Search for the cell housing the specified text and yield its [x, y] center coordinate. 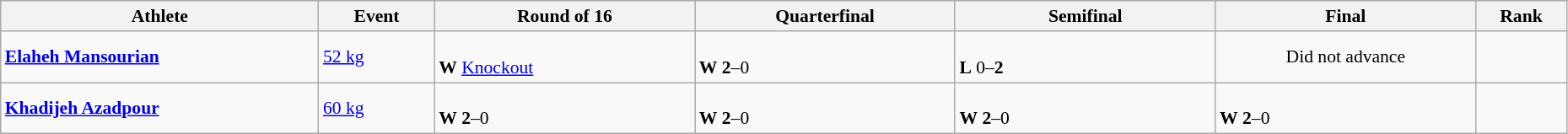
Khadijeh Azadpour [160, 108]
52 kg [376, 57]
60 kg [376, 108]
Elaheh Mansourian [160, 57]
Athlete [160, 16]
Semifinal [1085, 16]
Rank [1522, 16]
L 0–2 [1085, 57]
Did not advance [1346, 57]
Final [1346, 16]
Quarterfinal [825, 16]
W Knockout [565, 57]
Event [376, 16]
Round of 16 [565, 16]
